Search for the cell housing the specified text and yield its [x, y] center coordinate. 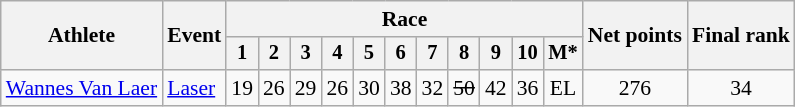
EL [562, 88]
Wannes Van Laer [82, 88]
Race [404, 19]
29 [306, 88]
42 [496, 88]
9 [496, 54]
5 [369, 54]
19 [242, 88]
6 [401, 54]
Final rank [741, 36]
4 [337, 54]
7 [433, 54]
3 [306, 54]
30 [369, 88]
M* [562, 54]
8 [464, 54]
10 [528, 54]
Event [194, 36]
Athlete [82, 36]
38 [401, 88]
Laser [194, 88]
36 [528, 88]
2 [274, 54]
Net points [635, 36]
32 [433, 88]
34 [741, 88]
50 [464, 88]
1 [242, 54]
276 [635, 88]
